Output the [x, y] coordinate of the center of the cell containing the given text.  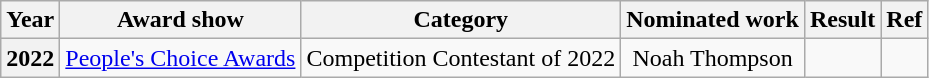
Year [30, 20]
2022 [30, 58]
Award show [180, 20]
Competition Contestant of 2022 [461, 58]
Nominated work [713, 20]
Noah Thompson [713, 58]
People's Choice Awards [180, 58]
Result [842, 20]
Ref [904, 20]
Category [461, 20]
